Pinpoint the cell where the given text exists, returning its [X, Y] midpoint coordinate. 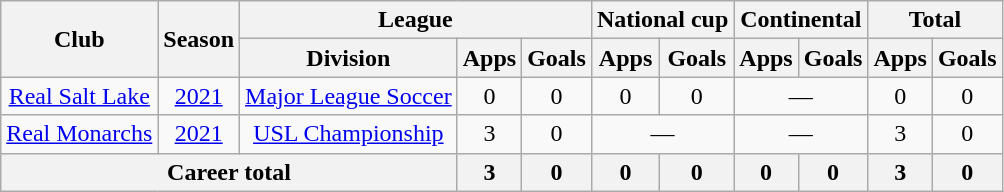
Major League Soccer [349, 96]
Division [349, 58]
National cup [662, 20]
Total [935, 20]
Continental [801, 20]
Season [199, 39]
Club [80, 39]
Real Monarchs [80, 134]
USL Championship [349, 134]
League [416, 20]
Real Salt Lake [80, 96]
Career total [229, 172]
